Output the [X, Y] coordinate of the center of the cell containing the given text.  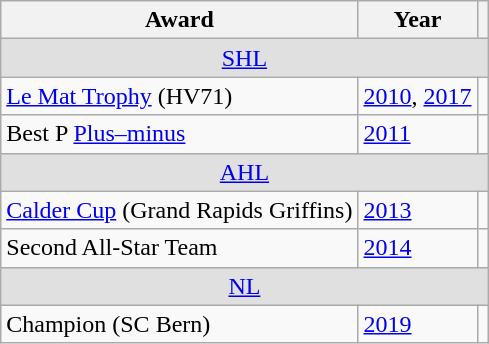
2013 [418, 210]
Year [418, 20]
Champion (SC Bern) [180, 324]
2014 [418, 248]
Award [180, 20]
Calder Cup (Grand Rapids Griffins) [180, 210]
AHL [244, 172]
2019 [418, 324]
2011 [418, 134]
SHL [244, 58]
Second All-Star Team [180, 248]
Best P Plus–minus [180, 134]
NL [244, 286]
Le Mat Trophy (HV71) [180, 96]
2010, 2017 [418, 96]
